Detect which cell encompasses the target text, then output its [x, y] center coordinate. 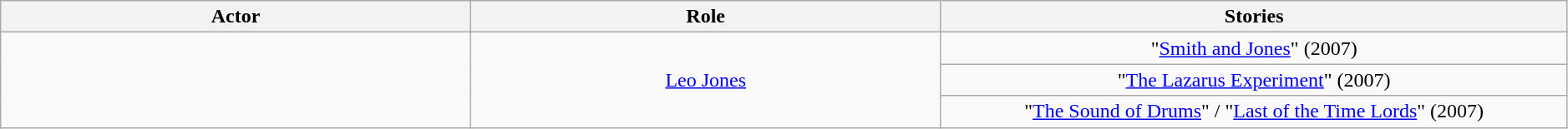
Role [705, 17]
"The Sound of Drums" / "Last of the Time Lords" (2007) [1254, 112]
Leo Jones [705, 80]
Stories [1254, 17]
Actor [236, 17]
"The Lazarus Experiment" (2007) [1254, 80]
"Smith and Jones" (2007) [1254, 48]
